Locate the cell with the specified text and output its [x, y] center coordinate. 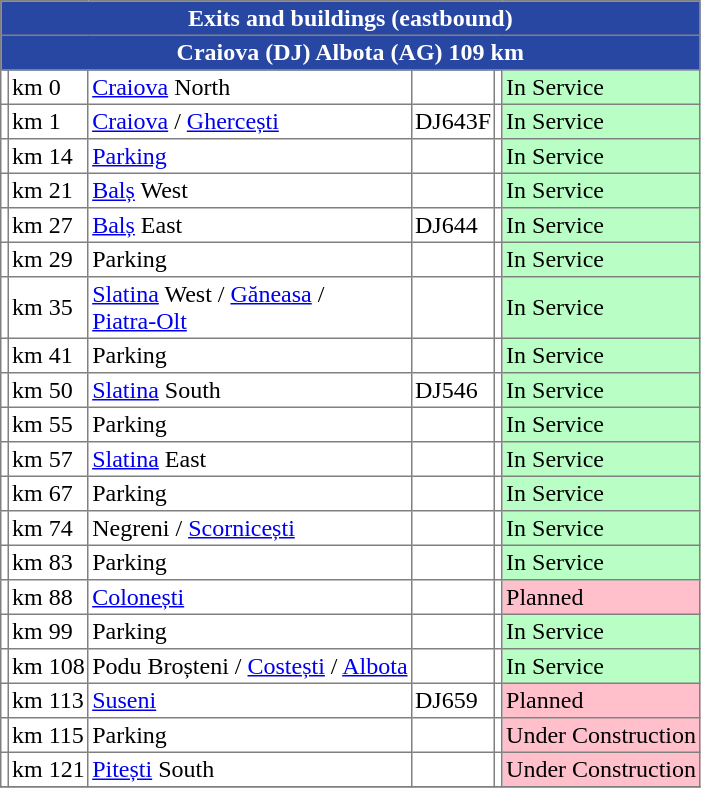
DJ659 [453, 700]
km 108 [48, 666]
km 50 [48, 390]
Balș East [250, 225]
Colonești [250, 597]
DJ644 [453, 225]
km 99 [48, 631]
Suseni [250, 700]
Slatina East [250, 459]
Craiova / Ghercești [250, 121]
Craiova (DJ) Albota (AG) 109 km [350, 52]
km 67 [48, 493]
Negreni / Scornicești [250, 528]
km 29 [48, 259]
km 88 [48, 597]
Podu Broșteni / Costești / Albota [250, 666]
DJ643F [453, 121]
km 21 [48, 190]
km 35 [48, 308]
km 83 [48, 562]
km 115 [48, 735]
km 41 [48, 355]
km 113 [48, 700]
Craiova North [250, 87]
km 57 [48, 459]
Pitești South [250, 769]
km 14 [48, 156]
Balș West [250, 190]
Exits and buildings (eastbound) [350, 18]
Slatina South [250, 390]
km 27 [48, 225]
Slatina West / Găneasa /Piatra-Olt [250, 308]
DJ546 [453, 390]
km 0 [48, 87]
km 1 [48, 121]
km 74 [48, 528]
km 55 [48, 424]
km 121 [48, 769]
